Output the (X, Y) coordinate of the center of the cell containing the given text.  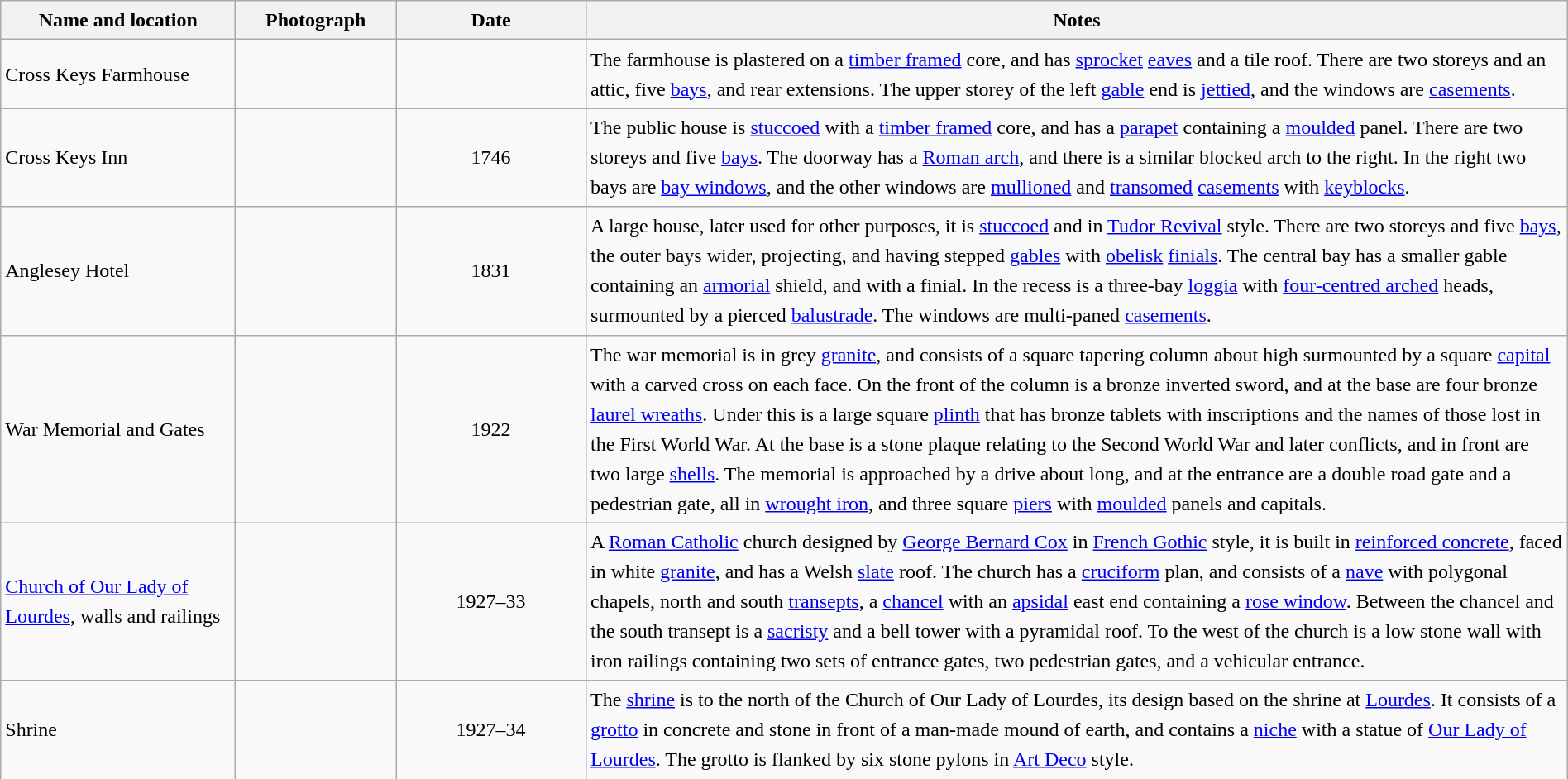
Church of Our Lady of Lourdes, walls and railings (118, 602)
Cross Keys Farmhouse (118, 74)
War Memorial and Gates (118, 428)
Cross Keys Inn (118, 157)
Date (491, 20)
Anglesey Hotel (118, 271)
1746 (491, 157)
1922 (491, 428)
Photograph (316, 20)
Shrine (118, 729)
1927–34 (491, 729)
Notes (1077, 20)
1831 (491, 271)
1927–33 (491, 602)
Name and location (118, 20)
